For the text-containing cell, return its midpoint in (X, Y) coordinate format. 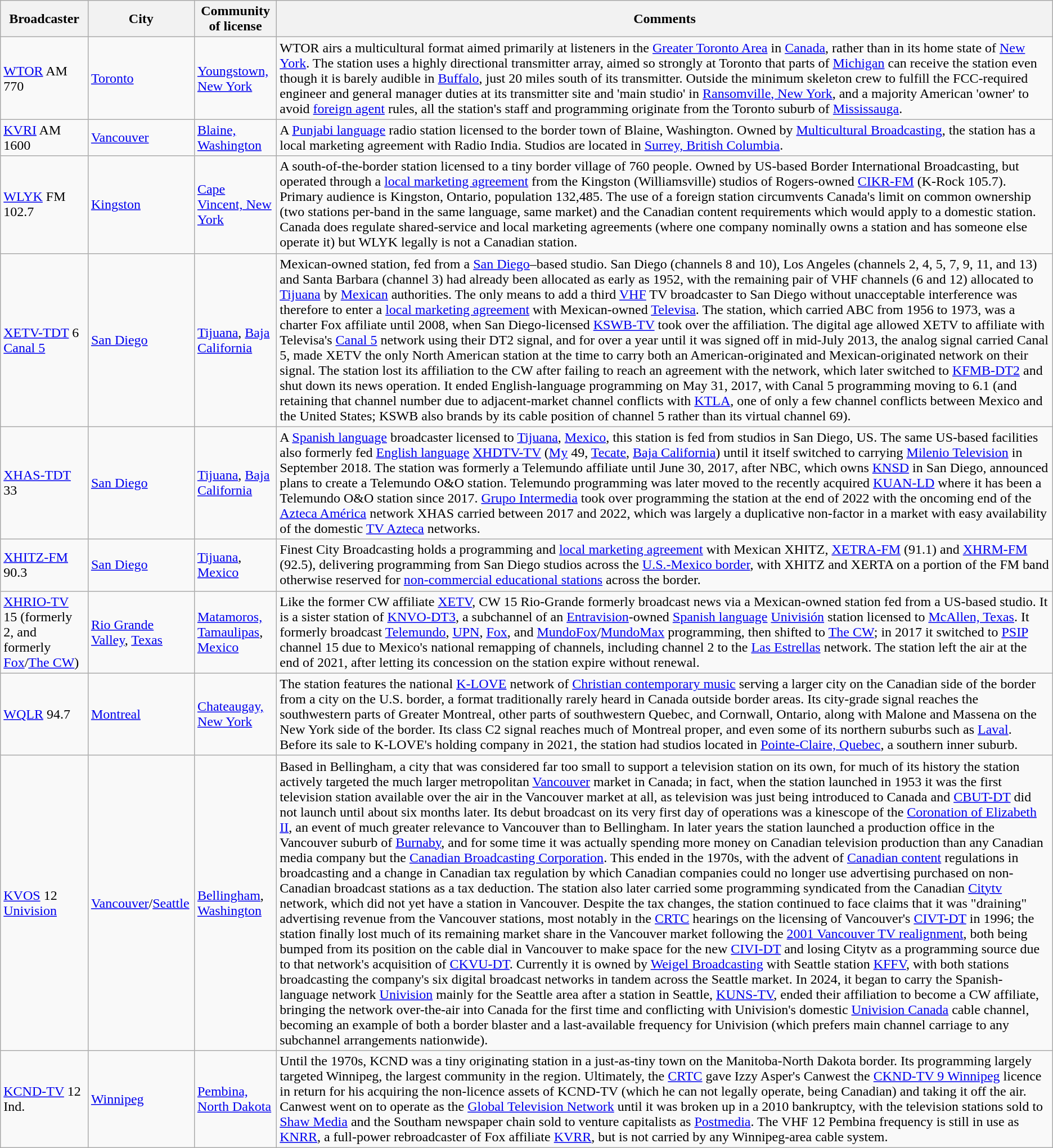
Bellingham, Washington (235, 903)
KVOS 12 Univision (44, 903)
City (141, 19)
Blaine, Washington (235, 137)
Vancouver (141, 137)
WLYK FM 102.7 (44, 205)
XHRIO-TV 15 (formerly 2, and formerly Fox/The CW) (44, 632)
WQLR 94.7 (44, 714)
Vancouver/Seattle (141, 903)
Winnipeg (141, 1098)
Youngstown, New York (235, 78)
XETV-TDT 6 Canal 5 (44, 340)
Toronto (141, 78)
Broadcaster (44, 19)
KVRI AM 1600 (44, 137)
Tijuana, Mexico (235, 565)
Cape Vincent, New York (235, 205)
Kingston (141, 205)
Community of license (235, 19)
Montreal (141, 714)
Matamoros, Tamaulipas, Mexico (235, 632)
KCND-TV 12 Ind. (44, 1098)
Rio Grande Valley, Texas (141, 632)
Chateaugay, New York (235, 714)
Pembina, North Dakota (235, 1098)
XHAS-TDT 33 (44, 483)
XHITZ-FM 90.3 (44, 565)
WTOR AM 770 (44, 78)
Comments (665, 19)
